Pinpoint the cell where the given text exists, returning its [x, y] midpoint coordinate. 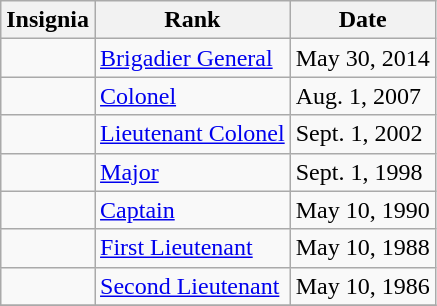
May 30, 2014 [362, 58]
Insignia [48, 20]
Major [193, 172]
Captain [193, 210]
Sept. 1, 2002 [362, 134]
Rank [193, 20]
Second Lieutenant [193, 286]
May 10, 1990 [362, 210]
Brigadier General [193, 58]
Date [362, 20]
May 10, 1986 [362, 286]
Aug. 1, 2007 [362, 96]
Sept. 1, 1998 [362, 172]
First Lieutenant [193, 248]
Colonel [193, 96]
May 10, 1988 [362, 248]
Lieutenant Colonel [193, 134]
